Find where the given text appears and provide that cell's center as [X, Y] coordinate. 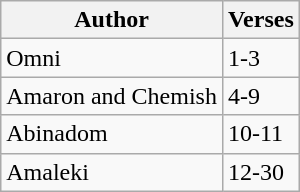
Amaleki [112, 172]
1-3 [260, 58]
Author [112, 20]
Verses [260, 20]
Amaron and Chemish [112, 96]
10-11 [260, 134]
4-9 [260, 96]
12-30 [260, 172]
Omni [112, 58]
Abinadom [112, 134]
